Detect which cell encompasses the target text, then output its (x, y) center coordinate. 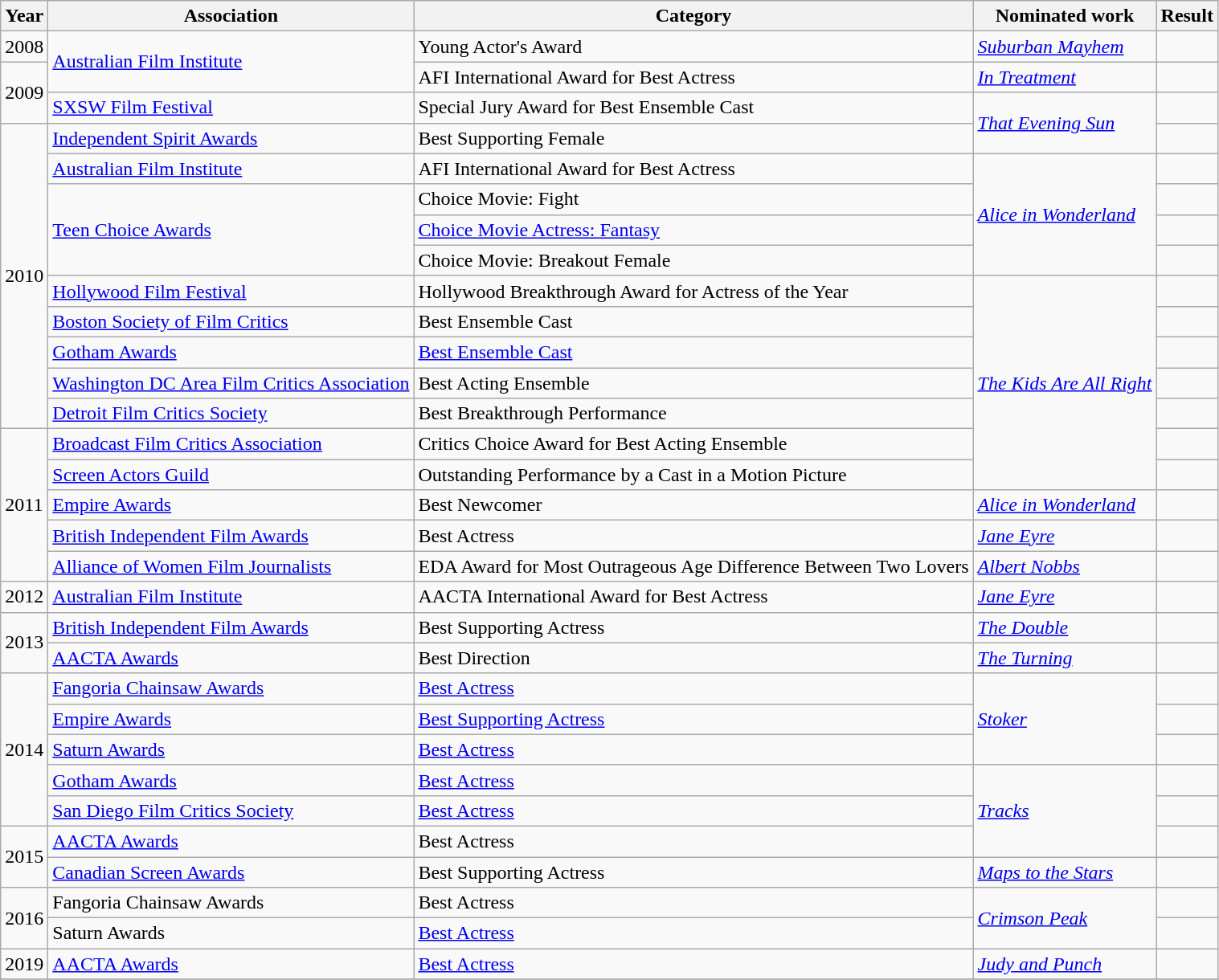
San Diego Film Critics Society (231, 811)
That Evening Sun (1065, 123)
Canadian Screen Awards (231, 872)
Best Direction (693, 658)
Choice Movie: Fight (693, 199)
Association (231, 16)
EDA Award for Most Outrageous Age Difference Between Two Lovers (693, 566)
Outstanding Performance by a Cast in a Motion Picture (693, 475)
Judy and Punch (1065, 964)
Category (693, 16)
Best Acting Ensemble (693, 383)
In Treatment (1065, 77)
Best Breakthrough Performance (693, 414)
Critics Choice Award for Best Acting Ensemble (693, 444)
Year (24, 16)
2011 (24, 505)
Hollywood Film Festival (231, 291)
Special Jury Award for Best Ensemble Cast (693, 108)
Best Newcomer (693, 505)
Detroit Film Critics Society (231, 414)
The Double (1065, 627)
2009 (24, 92)
2008 (24, 47)
Maps to the Stars (1065, 872)
2014 (24, 749)
Washington DC Area Film Critics Association (231, 383)
Stoker (1065, 719)
AACTA International Award for Best Actress (693, 597)
2015 (24, 856)
Crimson Peak (1065, 918)
Result (1187, 16)
Choice Movie: Breakout Female (693, 260)
Nominated work (1065, 16)
2016 (24, 918)
The Turning (1065, 658)
Choice Movie Actress: Fantasy (693, 230)
Best Supporting Female (693, 138)
2012 (24, 597)
The Kids Are All Right (1065, 382)
2019 (24, 964)
2010 (24, 276)
Young Actor's Award (693, 47)
Hollywood Breakthrough Award for Actress of the Year (693, 291)
Teen Choice Awards (231, 230)
Boston Society of Film Critics (231, 321)
Broadcast Film Critics Association (231, 444)
Tracks (1065, 811)
Suburban Mayhem (1065, 47)
Independent Spirit Awards (231, 138)
SXSW Film Festival (231, 108)
2013 (24, 643)
Albert Nobbs (1065, 566)
Alliance of Women Film Journalists (231, 566)
Screen Actors Guild (231, 475)
